Locate the cell with the specified text and output its [x, y] center coordinate. 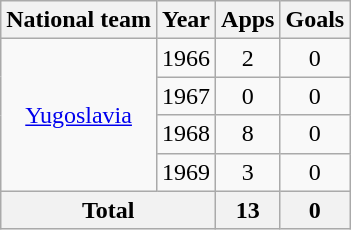
2 [248, 58]
1968 [186, 134]
Total [108, 210]
Yugoslavia [79, 115]
National team [79, 20]
Apps [248, 20]
1969 [186, 172]
Goals [315, 20]
3 [248, 172]
8 [248, 134]
1966 [186, 58]
1967 [186, 96]
Year [186, 20]
13 [248, 210]
